Provide the (X, Y) coordinate of the cell's center where the given text is located.  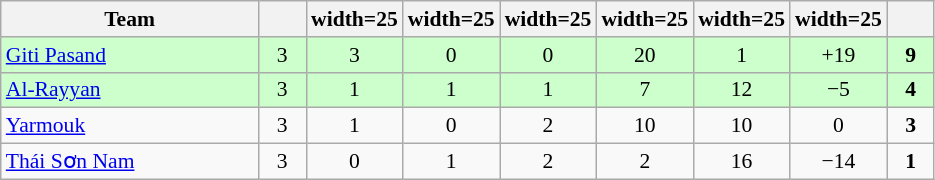
Yarmouk (130, 126)
Team (130, 19)
9 (911, 55)
Al-Rayyan (130, 90)
7 (644, 90)
Giti Pasand (130, 55)
4 (911, 90)
−14 (838, 162)
Thái Sơn Nam (130, 162)
−5 (838, 90)
16 (742, 162)
20 (644, 55)
+19 (838, 55)
12 (742, 90)
